Provide the [x, y] coordinate of the cell's center where the given text is located.  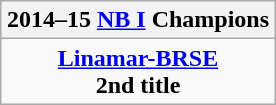
Linamar-BRSE2nd title [138, 72]
2014–15 NB I Champions [138, 20]
